Return the [X, Y] coordinate for the center point of the cell that contains the specified text.  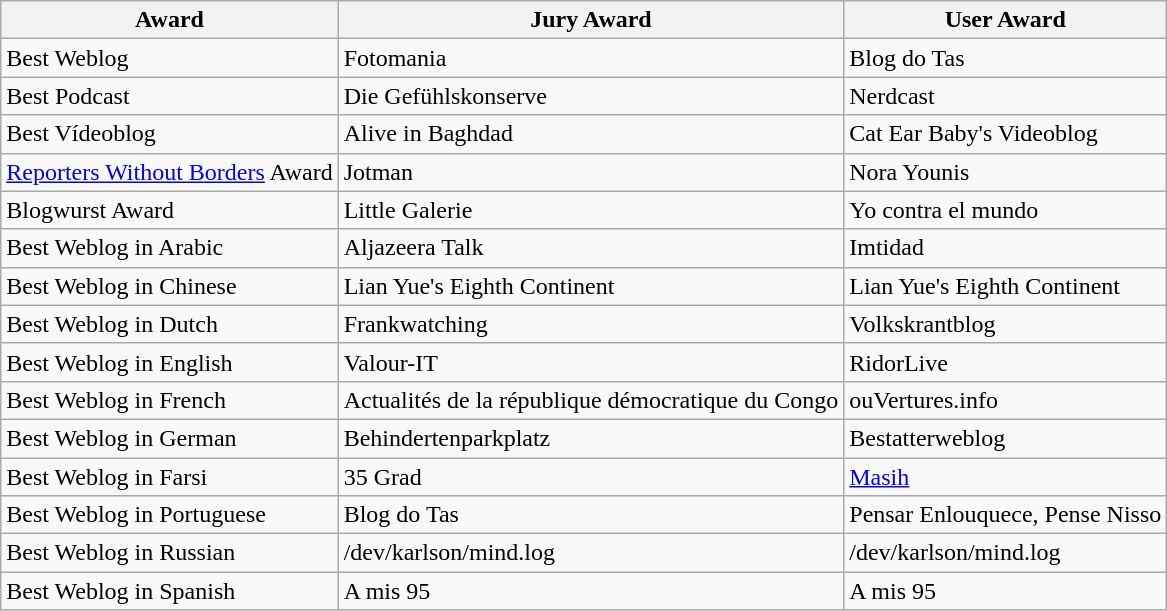
Jury Award [591, 20]
Volkskrantblog [1006, 324]
Reporters Without Borders Award [170, 172]
Best Weblog in Chinese [170, 286]
Pensar Enlouquece, Pense Nisso [1006, 515]
Best Weblog in Spanish [170, 591]
Actualités de la république démocratique du Congo [591, 400]
RidorLive [1006, 362]
Best Weblog in German [170, 438]
Jotman [591, 172]
Best Weblog in Farsi [170, 477]
Best Weblog in French [170, 400]
Imtidad [1006, 248]
35 Grad [591, 477]
Yo contra el mundo [1006, 210]
Cat Ear Baby's Videoblog [1006, 134]
Award [170, 20]
Fotomania [591, 58]
Bestatterweblog [1006, 438]
Behindertenparkplatz [591, 438]
Best Weblog in English [170, 362]
ouVertures.info [1006, 400]
Alive in Baghdad [591, 134]
Nora Younis [1006, 172]
Nerdcast [1006, 96]
Die Gefühlskonserve [591, 96]
Best Vídeoblog [170, 134]
Blogwurst Award [170, 210]
User Award [1006, 20]
Aljazeera Talk [591, 248]
Best Weblog in Russian [170, 553]
Best Weblog [170, 58]
Best Weblog in Dutch [170, 324]
Little Galerie [591, 210]
Best Weblog in Arabic [170, 248]
Masih [1006, 477]
Frankwatching [591, 324]
Best Podcast [170, 96]
Valour-IT [591, 362]
Best Weblog in Portuguese [170, 515]
